Capture the cell that displays the provided text and extract its [x, y] central coordinate. 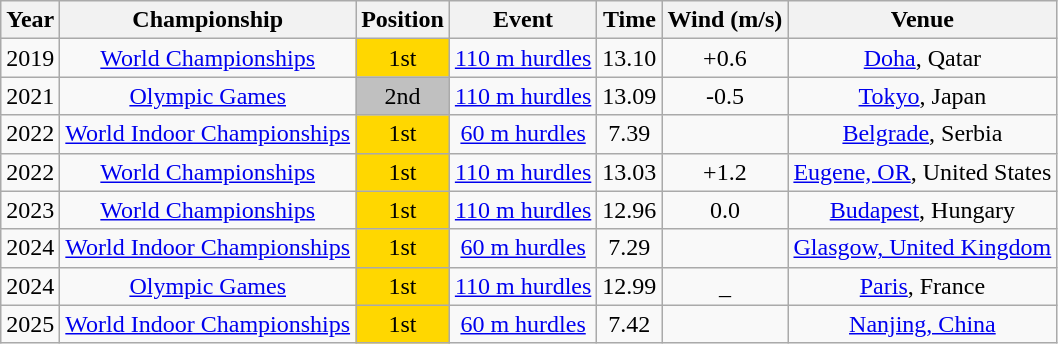
7.29 [630, 248]
12.96 [630, 210]
2021 [30, 96]
7.42 [630, 324]
Doha, Qatar [922, 58]
2nd [403, 96]
Year [30, 20]
Tokyo, Japan [922, 96]
Venue [922, 20]
13.03 [630, 172]
Nanjing, China [922, 324]
Position [403, 20]
13.09 [630, 96]
Belgrade, Serbia [922, 134]
Budapest, Hungary [922, 210]
-0.5 [725, 96]
Championship [208, 20]
Time [630, 20]
+1.2 [725, 172]
2023 [30, 210]
0.0 [725, 210]
+0.6 [725, 58]
Paris, France [922, 286]
Eugene, OR, United States [922, 172]
13.10 [630, 58]
Wind (m/s) [725, 20]
Glasgow, United Kingdom [922, 248]
_ [725, 286]
12.99 [630, 286]
2019 [30, 58]
2025 [30, 324]
7.39 [630, 134]
Event [522, 20]
